Locate the cell with the specified text and output its [X, Y] center coordinate. 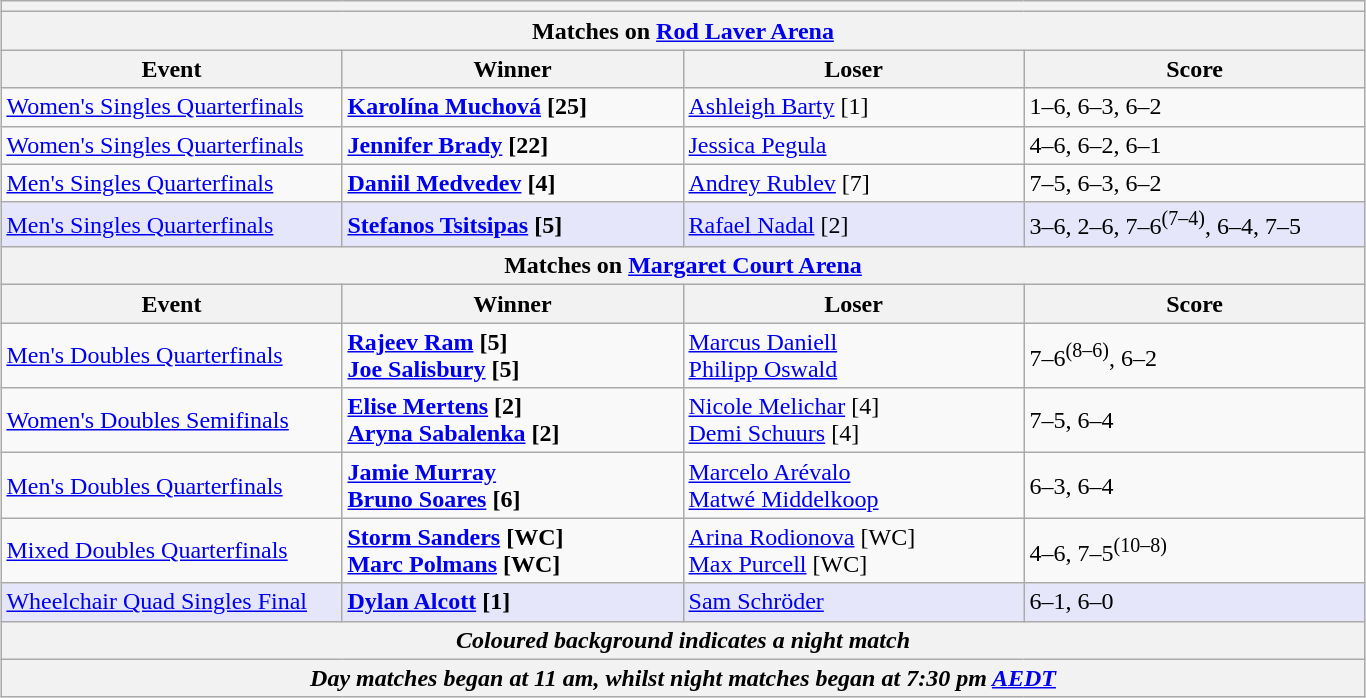
3–6, 2–6, 7–6(7–4), 6–4, 7–5 [1194, 224]
Nicole Melichar [4] Demi Schuurs [4] [854, 420]
Day matches began at 11 am, whilst night matches began at 7:30 pm AEDT [683, 678]
Sam Schröder [854, 602]
Rajeev Ram [5] Joe Salisbury [5] [512, 356]
Women's Doubles Semifinals [172, 420]
Mixed Doubles Quarterfinals [172, 550]
Marcus Daniell Philipp Oswald [854, 356]
Andrey Rublev [7] [854, 183]
Daniil Medvedev [4] [512, 183]
Elise Mertens [2] Aryna Sabalenka [2] [512, 420]
Jessica Pegula [854, 145]
Dylan Alcott [1] [512, 602]
7–5, 6–4 [1194, 420]
Jennifer Brady [22] [512, 145]
Marcelo Arévalo Matwé Middelkoop [854, 486]
4–6, 7–5(10–8) [1194, 550]
6–1, 6–0 [1194, 602]
Coloured background indicates a night match [683, 640]
4–6, 6–2, 6–1 [1194, 145]
7–6(8–6), 6–2 [1194, 356]
Matches on Rod Laver Arena [683, 31]
1–6, 6–3, 6–2 [1194, 107]
Jamie Murray Bruno Soares [6] [512, 486]
Matches on Margaret Court Arena [683, 266]
Rafael Nadal [2] [854, 224]
6–3, 6–4 [1194, 486]
Storm Sanders [WC] Marc Polmans [WC] [512, 550]
Ashleigh Barty [1] [854, 107]
Stefanos Tsitsipas [5] [512, 224]
Karolína Muchová [25] [512, 107]
Arina Rodionova [WC] Max Purcell [WC] [854, 550]
Wheelchair Quad Singles Final [172, 602]
7–5, 6–3, 6–2 [1194, 183]
